Scan for the cell matching the given text and deliver its [X, Y] coordinate at center. 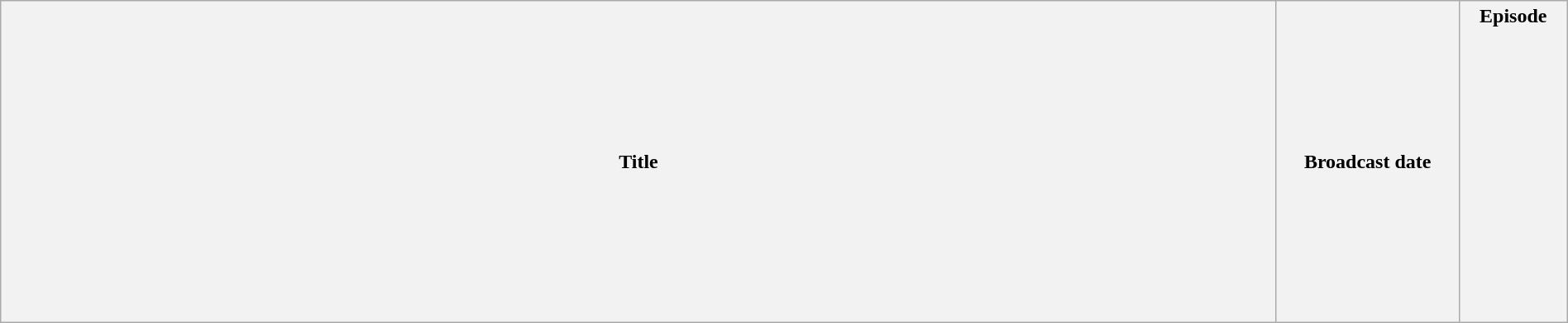
Broadcast date [1368, 162]
Episode [1513, 162]
Title [638, 162]
